Locate the cell with the specified text and output its [X, Y] center coordinate. 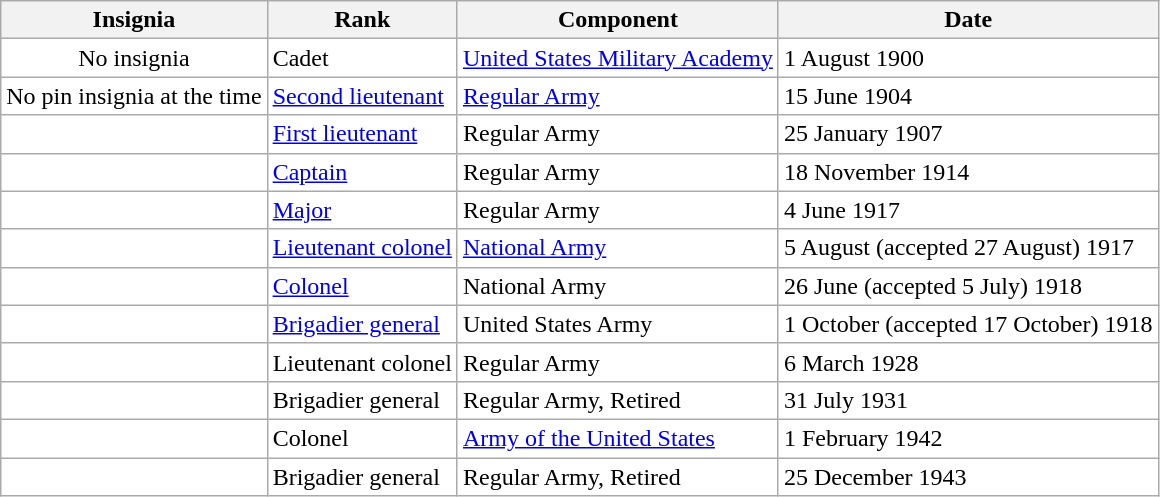
Second lieutenant [362, 96]
Cadet [362, 58]
1 October (accepted 17 October) 1918 [968, 324]
First lieutenant [362, 134]
25 December 1943 [968, 477]
Major [362, 210]
4 June 1917 [968, 210]
Component [618, 20]
1 August 1900 [968, 58]
No insignia [134, 58]
15 June 1904 [968, 96]
Captain [362, 172]
18 November 1914 [968, 172]
United States Military Academy [618, 58]
25 January 1907 [968, 134]
United States Army [618, 324]
Insignia [134, 20]
1 February 1942 [968, 438]
5 August (accepted 27 August) 1917 [968, 248]
No pin insignia at the time [134, 96]
6 March 1928 [968, 362]
Date [968, 20]
Rank [362, 20]
31 July 1931 [968, 400]
Army of the United States [618, 438]
26 June (accepted 5 July) 1918 [968, 286]
